Return the [x, y] coordinate for the center point of the cell that contains the specified text.  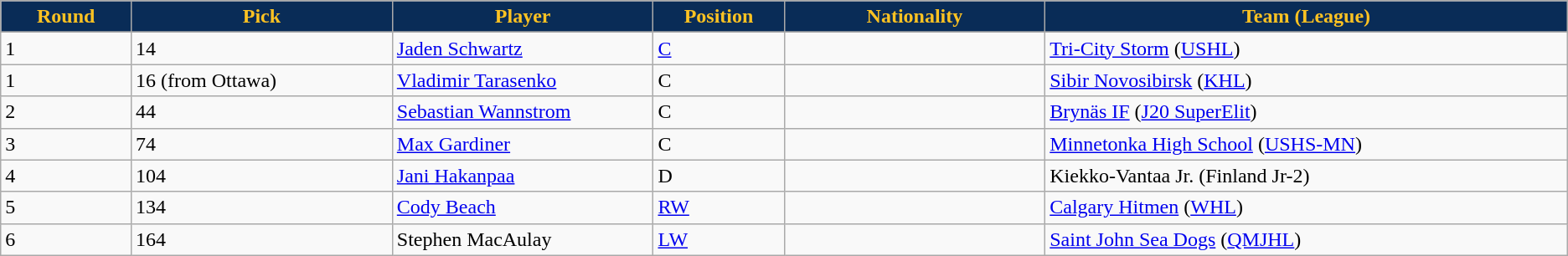
Pick [262, 17]
Team (League) [1307, 17]
Jani Hakanpaa [523, 176]
Vladimir Tarasenko [523, 80]
44 [262, 112]
Jaden Schwartz [523, 49]
Sibir Novosibirsk (KHL) [1307, 80]
2 [66, 112]
RW [719, 207]
74 [262, 144]
Round [66, 17]
Sebastian Wannstrom [523, 112]
Cody Beach [523, 207]
Tri-City Storm (USHL) [1307, 49]
5 [66, 207]
4 [66, 176]
Player [523, 17]
164 [262, 239]
Minnetonka High School (USHS-MN) [1307, 144]
Stephen MacAulay [523, 239]
D [719, 176]
104 [262, 176]
Kiekko-Vantaa Jr. (Finland Jr-2) [1307, 176]
16 (from Ottawa) [262, 80]
Saint John Sea Dogs (QMJHL) [1307, 239]
Nationality [915, 17]
Max Gardiner [523, 144]
134 [262, 207]
Calgary Hitmen (WHL) [1307, 207]
14 [262, 49]
6 [66, 239]
LW [719, 239]
3 [66, 144]
Position [719, 17]
Brynäs IF (J20 SuperElit) [1307, 112]
